Find where the given text appears and provide that cell's center as (x, y) coordinate. 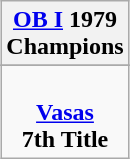
OB I 1979Champions (65, 34)
Vasas7th Title (65, 112)
